Return [x, y] of the center of cell containing provided text 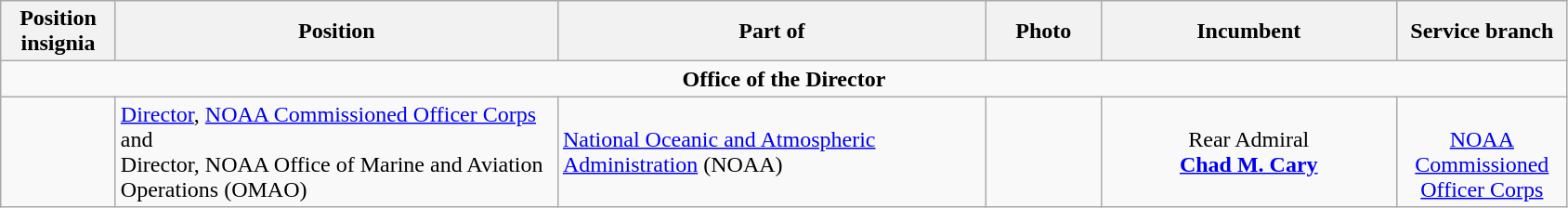
Office of the Director [784, 79]
Service branch [1483, 32]
Photo [1043, 32]
Rear AdmiralChad M. Cary [1248, 152]
Position insignia [59, 32]
Position [336, 32]
Incumbent [1248, 32]
National Oceanic and Atmospheric Administration (NOAA) [771, 152]
NOAA Commissioned Officer Corps [1483, 152]
Director, NOAA Commissioned Officer Corps andDirector, NOAA Office of Marine and Aviation Operations (OMAO) [336, 152]
Part of [771, 32]
